Pinpoint the cell where the given text exists, returning its [x, y] midpoint coordinate. 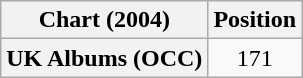
171 [255, 58]
UK Albums (OCC) [104, 58]
Position [255, 20]
Chart (2004) [104, 20]
